Return [x, y] of the center of cell containing provided text 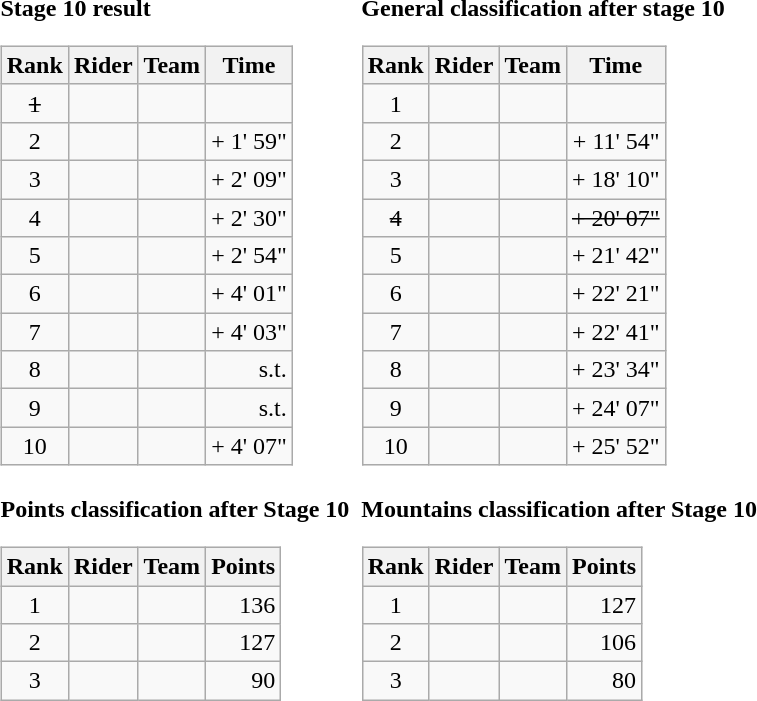
+ 1' 59" [250, 141]
90 [244, 681]
+ 23' 34" [616, 370]
+ 11' 54" [616, 141]
+ 4' 07" [250, 446]
+ 2' 54" [250, 256]
+ 24' 07" [616, 408]
+ 2' 09" [250, 179]
+ 18' 10" [616, 179]
106 [604, 643]
+ 2' 30" [250, 217]
+ 21' 42" [616, 256]
+ 22' 41" [616, 332]
80 [604, 681]
+ 4' 03" [250, 332]
+ 4' 01" [250, 294]
136 [244, 605]
+ 20' 07" [616, 217]
+ 22' 21" [616, 294]
+ 25' 52" [616, 446]
